Provide the [x, y] coordinate of the cell's center where the given text is located.  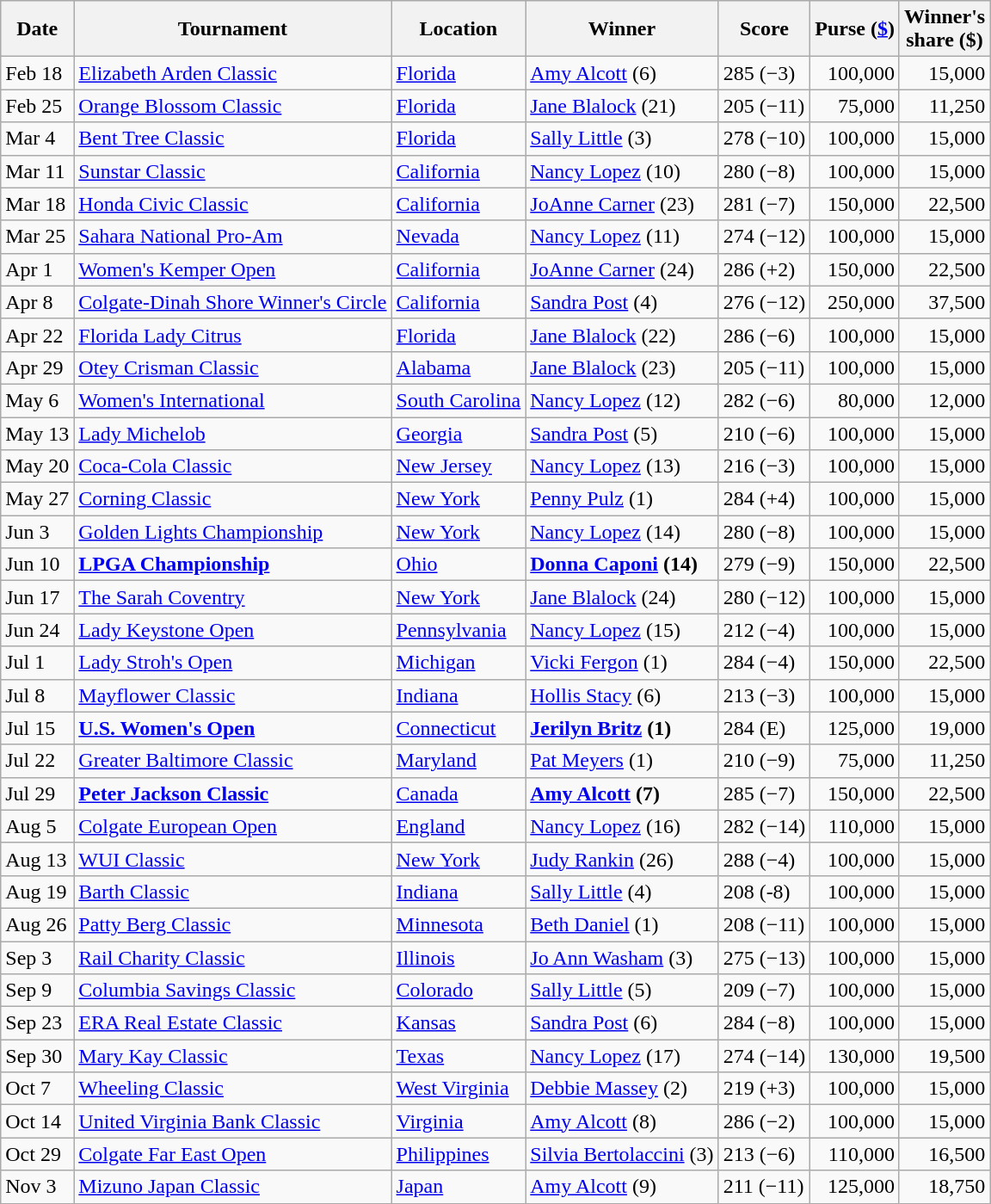
18,750 [945, 1187]
Sep 30 [38, 1056]
Bent Tree Classic [232, 139]
Women's International [232, 400]
England [459, 826]
Sally Little (3) [622, 139]
Sahara National Pro-Am [232, 237]
Mar 4 [38, 139]
Minnesota [459, 924]
May 6 [38, 400]
210 (−6) [764, 433]
Penny Pulz (1) [622, 499]
Pat Meyers (1) [622, 761]
19,500 [945, 1056]
286 (−6) [764, 335]
Judy Rankin (26) [622, 859]
Nancy Lopez (16) [622, 826]
Mar 18 [38, 204]
211 (−11) [764, 1187]
285 (−7) [764, 793]
284 (E) [764, 728]
Columbia Savings Classic [232, 991]
275 (−13) [764, 958]
Japan [459, 1187]
Mar 11 [38, 171]
282 (−6) [764, 400]
Nov 3 [38, 1187]
Winner'sshare ($) [945, 29]
284 (+4) [764, 499]
Amy Alcott (6) [622, 73]
Honda Civic Classic [232, 204]
Amy Alcott (7) [622, 793]
Nancy Lopez (10) [622, 171]
Oct 7 [38, 1089]
12,000 [945, 400]
Sandra Post (6) [622, 1023]
Colgate European Open [232, 826]
Sunstar Classic [232, 171]
ERA Real Estate Classic [232, 1023]
Virginia [459, 1121]
Colgate-Dinah Shore Winner's Circle [232, 302]
286 (−2) [764, 1121]
208 (−11) [764, 924]
Mizuno Japan Classic [232, 1187]
130,000 [855, 1056]
Sandra Post (5) [622, 433]
Mayflower Classic [232, 695]
Patty Berg Classic [232, 924]
Jun 24 [38, 630]
208 (-8) [764, 892]
Rail Charity Classic [232, 958]
Jul 1 [38, 663]
Jul 15 [38, 728]
Greater Baltimore Classic [232, 761]
282 (−14) [764, 826]
Wheeling Classic [232, 1089]
Nevada [459, 237]
Michigan [459, 663]
LPGA Championship [232, 565]
Golden Lights Championship [232, 532]
284 (−4) [764, 663]
Jane Blalock (24) [622, 597]
80,000 [855, 400]
Ohio [459, 565]
The Sarah Coventry [232, 597]
Nancy Lopez (17) [622, 1056]
Canada [459, 793]
Aug 5 [38, 826]
Hollis Stacy (6) [622, 695]
Nancy Lopez (15) [622, 630]
Sally Little (5) [622, 991]
West Virginia [459, 1089]
Maryland [459, 761]
Aug 13 [38, 859]
Jane Blalock (21) [622, 106]
Elizabeth Arden Classic [232, 73]
Jo Ann Washam (3) [622, 958]
219 (+3) [764, 1089]
281 (−7) [764, 204]
JoAnne Carner (23) [622, 204]
274 (−12) [764, 237]
Jul 29 [38, 793]
Nancy Lopez (13) [622, 466]
285 (−3) [764, 73]
276 (−12) [764, 302]
Purse ($) [855, 29]
Illinois [459, 958]
Tournament [232, 29]
Nancy Lopez (11) [622, 237]
Location [459, 29]
Barth Classic [232, 892]
Corning Classic [232, 499]
Mary Kay Classic [232, 1056]
209 (−7) [764, 991]
Kansas [459, 1023]
Apr 8 [38, 302]
Nancy Lopez (12) [622, 400]
Orange Blossom Classic [232, 106]
Aug 26 [38, 924]
May 20 [38, 466]
United Virginia Bank Classic [232, 1121]
Mar 25 [38, 237]
Lady Michelob [232, 433]
Debbie Massey (2) [622, 1089]
Nancy Lopez (14) [622, 532]
Georgia [459, 433]
U.S. Women's Open [232, 728]
Silvia Bertolaccini (3) [622, 1154]
Winner [622, 29]
Jane Blalock (23) [622, 367]
213 (−6) [764, 1154]
Feb 18 [38, 73]
Pennsylvania [459, 630]
19,000 [945, 728]
274 (−14) [764, 1056]
Jerilyn Britz (1) [622, 728]
37,500 [945, 302]
Lady Stroh's Open [232, 663]
Alabama [459, 367]
280 (−12) [764, 597]
Sep 9 [38, 991]
Oct 14 [38, 1121]
286 (+2) [764, 269]
Vicki Fergon (1) [622, 663]
May 13 [38, 433]
Beth Daniel (1) [622, 924]
Sep 23 [38, 1023]
279 (−9) [764, 565]
Jane Blalock (22) [622, 335]
288 (−4) [764, 859]
Florida Lady Citrus [232, 335]
216 (−3) [764, 466]
210 (−9) [764, 761]
Peter Jackson Classic [232, 793]
Feb 25 [38, 106]
Jun 10 [38, 565]
Date [38, 29]
Sandra Post (4) [622, 302]
Donna Caponi (14) [622, 565]
Lady Keystone Open [232, 630]
Women's Kemper Open [232, 269]
Aug 19 [38, 892]
New Jersey [459, 466]
Texas [459, 1056]
16,500 [945, 1154]
Amy Alcott (8) [622, 1121]
Sep 3 [38, 958]
Jun 17 [38, 597]
Otey Crisman Classic [232, 367]
WUI Classic [232, 859]
Colgate Far East Open [232, 1154]
Score [764, 29]
213 (−3) [764, 695]
Oct 29 [38, 1154]
May 27 [38, 499]
Philippines [459, 1154]
278 (−10) [764, 139]
Coca-Cola Classic [232, 466]
Jul 8 [38, 695]
JoAnne Carner (24) [622, 269]
Sally Little (4) [622, 892]
Apr 22 [38, 335]
Apr 1 [38, 269]
284 (−8) [764, 1023]
Apr 29 [38, 367]
212 (−4) [764, 630]
South Carolina [459, 400]
Jun 3 [38, 532]
Amy Alcott (9) [622, 1187]
250,000 [855, 302]
Connecticut [459, 728]
Jul 22 [38, 761]
Colorado [459, 991]
